Scan for the cell matching the given text and deliver its (X, Y) coordinate at center. 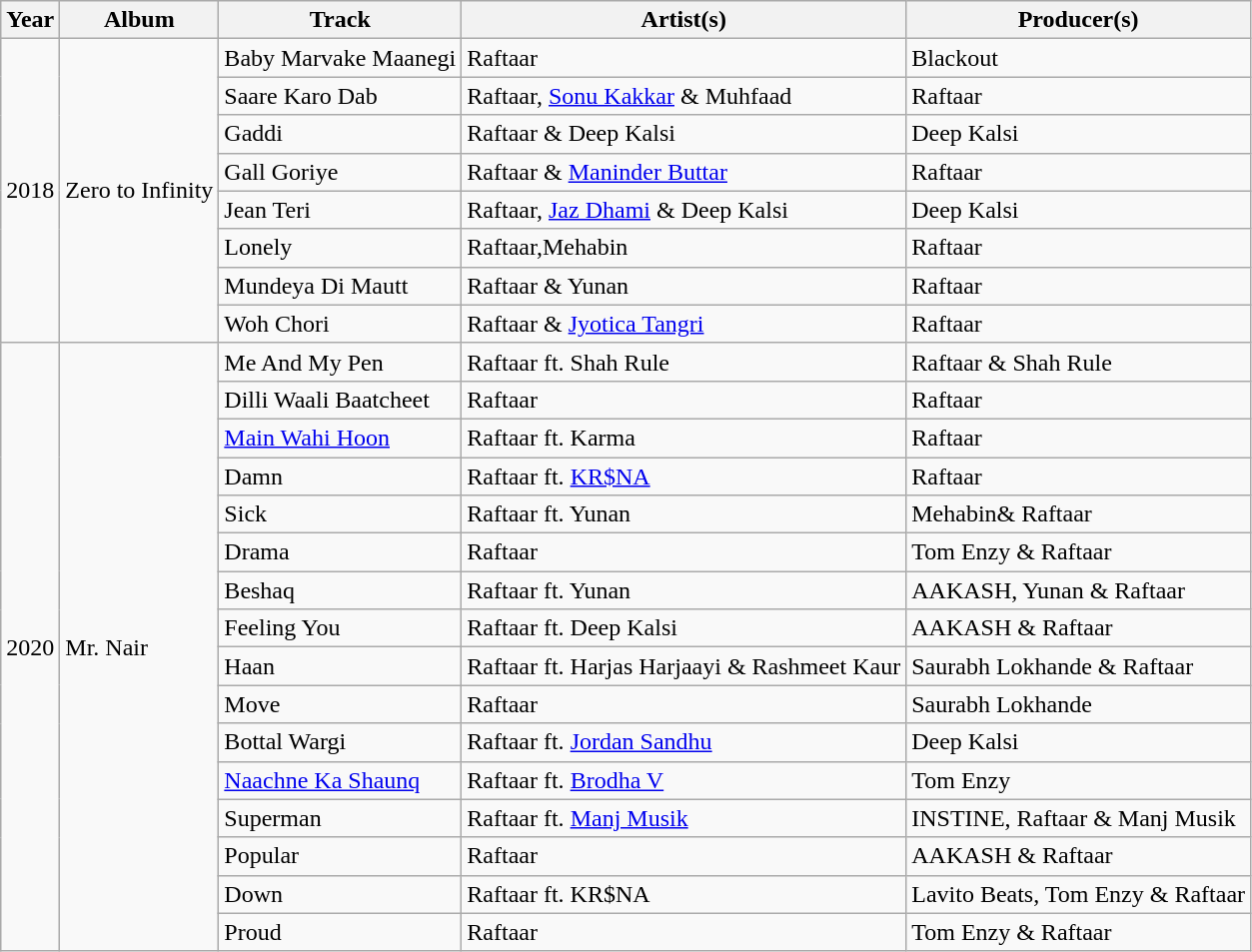
Gall Goriye (340, 172)
Mundeya Di Mautt (340, 286)
Lavito Beats, Tom Enzy & Raftaar (1079, 894)
Move (340, 704)
Year (30, 20)
Raftaar,Mehabin (683, 248)
AAKASH, Yunan & Raftaar (1079, 590)
Sick (340, 514)
Baby Marvake Maanegi (340, 58)
Raftaar ft. Manj Musik (683, 818)
Feeling You (340, 628)
Raftaar & Yunan (683, 286)
Raftaar ft. Deep Kalsi (683, 628)
Gaddi (340, 134)
Dilli Waali Baatcheet (340, 400)
Drama (340, 552)
Down (340, 894)
Jean Teri (340, 210)
Raftaar & Shah Rule (1079, 362)
Artist(s) (683, 20)
2018 (30, 191)
Popular (340, 856)
Blackout (1079, 58)
Raftaar ft. Jordan Sandhu (683, 742)
Bottal Wargi (340, 742)
Raftaar ft. Harjas Harjaayi & Rashmeet Kaur (683, 666)
Raftaar ft. Brodha V (683, 780)
Raftaar, Sonu Kakkar & Muhfaad (683, 96)
Damn (340, 476)
Mehabin& Raftaar (1079, 514)
Raftaar ft. Karma (683, 438)
Raftaar ft. Shah Rule (683, 362)
Haan (340, 666)
Naachne Ka Shaunq (340, 780)
Mr. Nair (140, 647)
Main Wahi Hoon (340, 438)
2020 (30, 647)
Saurabh Lokhande & Raftaar (1079, 666)
INSTINE, Raftaar & Manj Musik (1079, 818)
Lonely (340, 248)
Woh Chori (340, 324)
Proud (340, 932)
Track (340, 20)
Me And My Pen (340, 362)
Superman (340, 818)
Album (140, 20)
Raftaar & Deep Kalsi (683, 134)
Raftaar, Jaz Dhami & Deep Kalsi (683, 210)
Zero to Infinity (140, 191)
Saare Karo Dab (340, 96)
Beshaq (340, 590)
Raftaar & Maninder Buttar (683, 172)
Tom Enzy (1079, 780)
Raftaar & Jyotica Tangri (683, 324)
Saurabh Lokhande (1079, 704)
Producer(s) (1079, 20)
